Identify which cell holds the provided text, then report its (x, y) central coordinate. 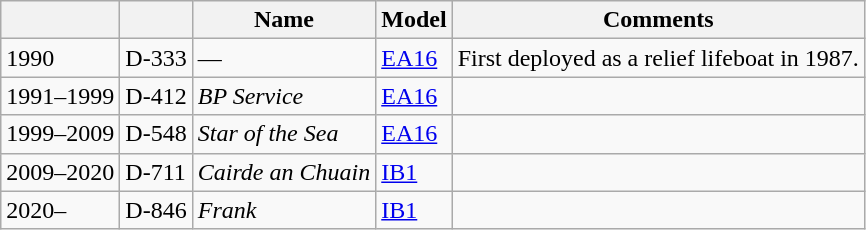
D-333 (156, 58)
2009–2020 (60, 172)
D-412 (156, 96)
Cairde an Chuain (284, 172)
Star of the Sea (284, 134)
1991–1999 (60, 96)
1990 (60, 58)
D-711 (156, 172)
D-846 (156, 210)
First deployed as a relief lifeboat in 1987. (658, 58)
Frank (284, 210)
Model (414, 20)
D-548 (156, 134)
— (284, 58)
Name (284, 20)
1999–2009 (60, 134)
Comments (658, 20)
BP Service (284, 96)
2020– (60, 210)
